Output the [X, Y] coordinate of the center of the cell containing the given text.  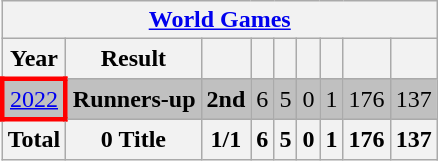
2nd [226, 98]
World Games [220, 20]
2022 [34, 98]
Runners-up [134, 98]
Result [134, 59]
Total [34, 139]
1/1 [226, 139]
Year [34, 59]
0 Title [134, 139]
